Capture the cell that displays the provided text and extract its (X, Y) central coordinate. 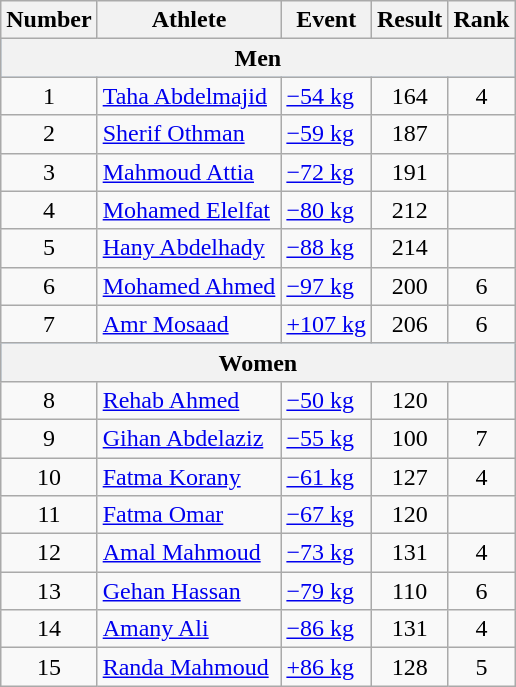
Women (258, 362)
214 (409, 248)
128 (409, 667)
Fatma Omar (189, 515)
−50 kg (326, 400)
191 (409, 172)
12 (49, 553)
212 (409, 210)
−79 kg (326, 591)
−80 kg (326, 210)
187 (409, 134)
+107 kg (326, 324)
1 (49, 96)
−67 kg (326, 515)
−55 kg (326, 438)
Mahmoud Attia (189, 172)
Event (326, 20)
100 (409, 438)
8 (49, 400)
Mohamed Ahmed (189, 286)
164 (409, 96)
Gihan Abdelaziz (189, 438)
Men (258, 58)
9 (49, 438)
Amany Ali (189, 629)
Result (409, 20)
−88 kg (326, 248)
200 (409, 286)
Number (49, 20)
13 (49, 591)
Rank (482, 20)
Taha Abdelmajid (189, 96)
Gehan Hassan (189, 591)
10 (49, 477)
206 (409, 324)
Athlete (189, 20)
Sherif Othman (189, 134)
3 (49, 172)
Amr Mosaad (189, 324)
11 (49, 515)
−59 kg (326, 134)
Mohamed Elelfat (189, 210)
Hany Abdelhady (189, 248)
127 (409, 477)
−86 kg (326, 629)
14 (49, 629)
Rehab Ahmed (189, 400)
15 (49, 667)
+86 kg (326, 667)
−72 kg (326, 172)
2 (49, 134)
−97 kg (326, 286)
Amal Mahmoud (189, 553)
Fatma Korany (189, 477)
110 (409, 591)
Randa Mahmoud (189, 667)
−73 kg (326, 553)
−54 kg (326, 96)
−61 kg (326, 477)
